Search for the cell housing the specified text and yield its [X, Y] center coordinate. 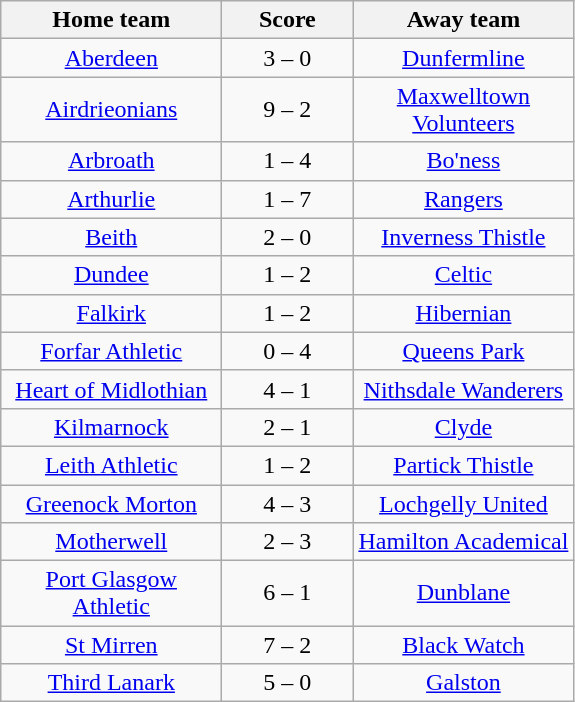
4 – 3 [288, 503]
Maxwelltown Volunteers [464, 110]
Forfar Athletic [112, 351]
Arbroath [112, 161]
4 – 1 [288, 389]
Port Glasgow Athletic [112, 594]
5 – 0 [288, 683]
3 – 0 [288, 58]
Airdrieonians [112, 110]
Third Lanark [112, 683]
Dunfermline [464, 58]
Lochgelly United [464, 503]
Galston [464, 683]
Nithsdale Wanderers [464, 389]
7 – 2 [288, 645]
Rangers [464, 199]
9 – 2 [288, 110]
Heart of Midlothian [112, 389]
Clyde [464, 427]
Motherwell [112, 542]
Kilmarnock [112, 427]
Beith [112, 237]
Bo'ness [464, 161]
Greenock Morton [112, 503]
Black Watch [464, 645]
0 – 4 [288, 351]
1 – 4 [288, 161]
Falkirk [112, 313]
Celtic [464, 275]
Hibernian [464, 313]
6 – 1 [288, 594]
2 – 3 [288, 542]
Leith Athletic [112, 465]
Dunblane [464, 594]
Aberdeen [112, 58]
Score [288, 20]
Inverness Thistle [464, 237]
St Mirren [112, 645]
Home team [112, 20]
Dundee [112, 275]
2 – 0 [288, 237]
2 – 1 [288, 427]
Queens Park [464, 351]
1 – 7 [288, 199]
Away team [464, 20]
Hamilton Academical [464, 542]
Partick Thistle [464, 465]
Arthurlie [112, 199]
